Return the [x, y] coordinate for the center point of the cell that contains the specified text.  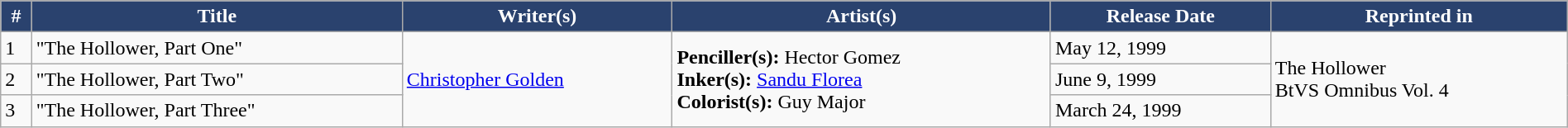
# [17, 17]
"The Hollower, Part Three" [217, 111]
Writer(s) [538, 17]
March 24, 1999 [1160, 111]
2 [17, 79]
June 9, 1999 [1160, 79]
Christopher Golden [538, 79]
"The Hollower, Part One" [217, 48]
Artist(s) [862, 17]
3 [17, 111]
Penciller(s): Hector GomezInker(s): Sandu FloreaColorist(s): Guy Major [862, 79]
Title [217, 17]
Release Date [1160, 17]
The HollowerBtVS Omnibus Vol. 4 [1419, 79]
1 [17, 48]
May 12, 1999 [1160, 48]
Reprinted in [1419, 17]
"The Hollower, Part Two" [217, 79]
